Extract the [X, Y] coordinate from the center of the cell holding the provided text.  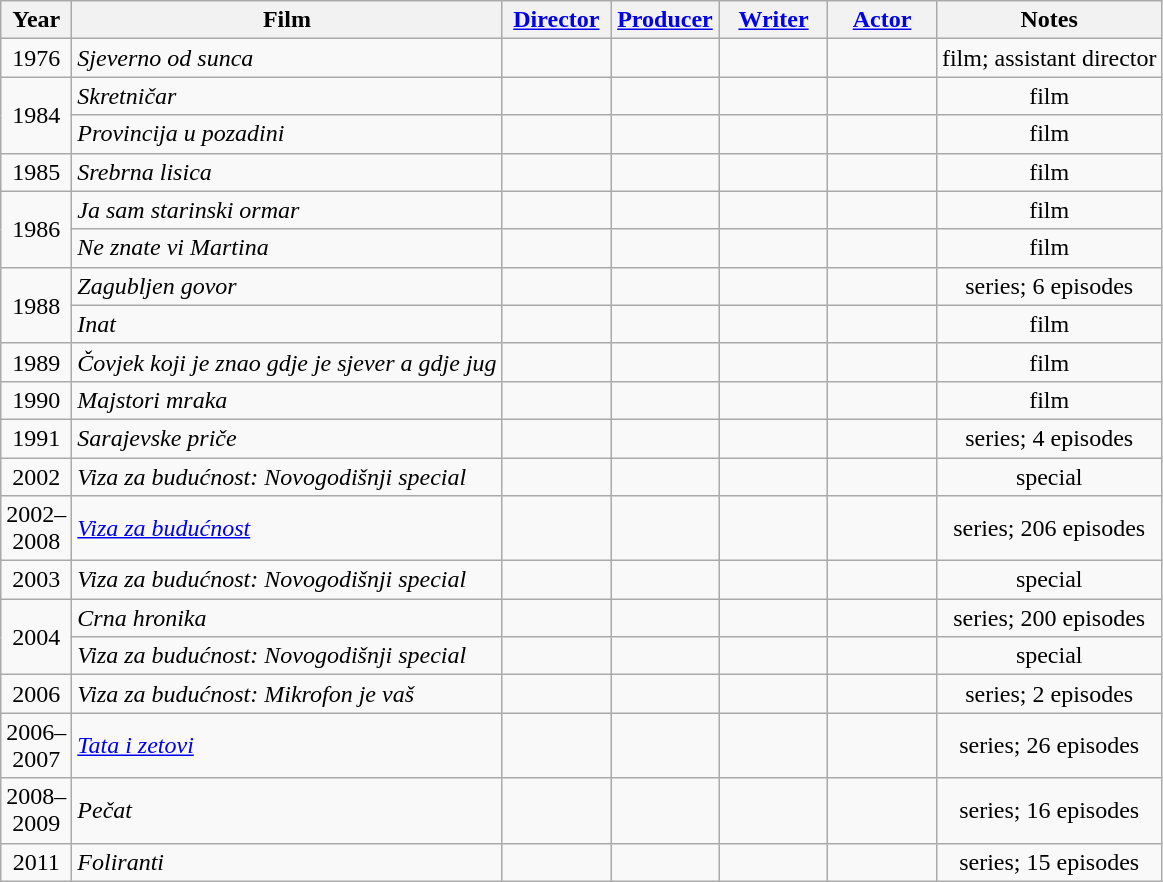
Notes [1049, 20]
Ja sam starinski ormar [287, 210]
Viza za budućnost: Mikrofon je vaš [287, 694]
Film [287, 20]
series; 200 episodes [1049, 618]
series; 6 episodes [1049, 286]
2002 [36, 477]
Producer [666, 20]
Actor [882, 20]
series; 206 episodes [1049, 528]
1976 [36, 58]
Writer [774, 20]
1991 [36, 438]
2011 [36, 862]
film; assistant director [1049, 58]
2003 [36, 580]
Ne znate vi Martina [287, 248]
1990 [36, 400]
1986 [36, 229]
Sarajevske priče [287, 438]
Foliranti [287, 862]
Srebrna lisica [287, 172]
1988 [36, 305]
Zagubljen govor [287, 286]
Director [556, 20]
Inat [287, 324]
Skretničar [287, 96]
1984 [36, 115]
Majstori mraka [287, 400]
Čovjek koji je znao gdje je sjever a gdje jug [287, 362]
2006 [36, 694]
Crna hronika [287, 618]
series; 2 episodes [1049, 694]
1989 [36, 362]
Provincija u pozadini [287, 134]
Sjeverno od sunca [287, 58]
1985 [36, 172]
series; 15 episodes [1049, 862]
2006–2007 [36, 746]
Tata i zetovi [287, 746]
Viza za budućnost [287, 528]
Year [36, 20]
2004 [36, 637]
series; 16 episodes [1049, 810]
series; 4 episodes [1049, 438]
Pečat [287, 810]
2008–2009 [36, 810]
series; 26 episodes [1049, 746]
2002–2008 [36, 528]
